Search for the cell housing the specified text and yield its (x, y) center coordinate. 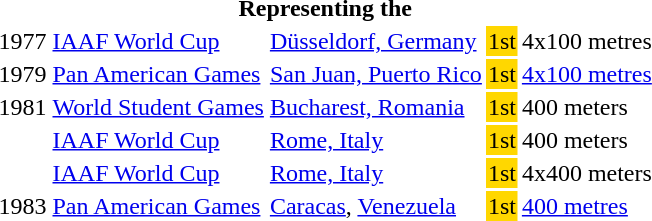
Bucharest, Romania (376, 107)
San Juan, Puerto Rico (376, 74)
World Student Games (158, 107)
Caracas, Venezuela (376, 206)
Düsseldorf, Germany (376, 41)
